Return the (X, Y) coordinate for the center point of the cell that contains the specified text.  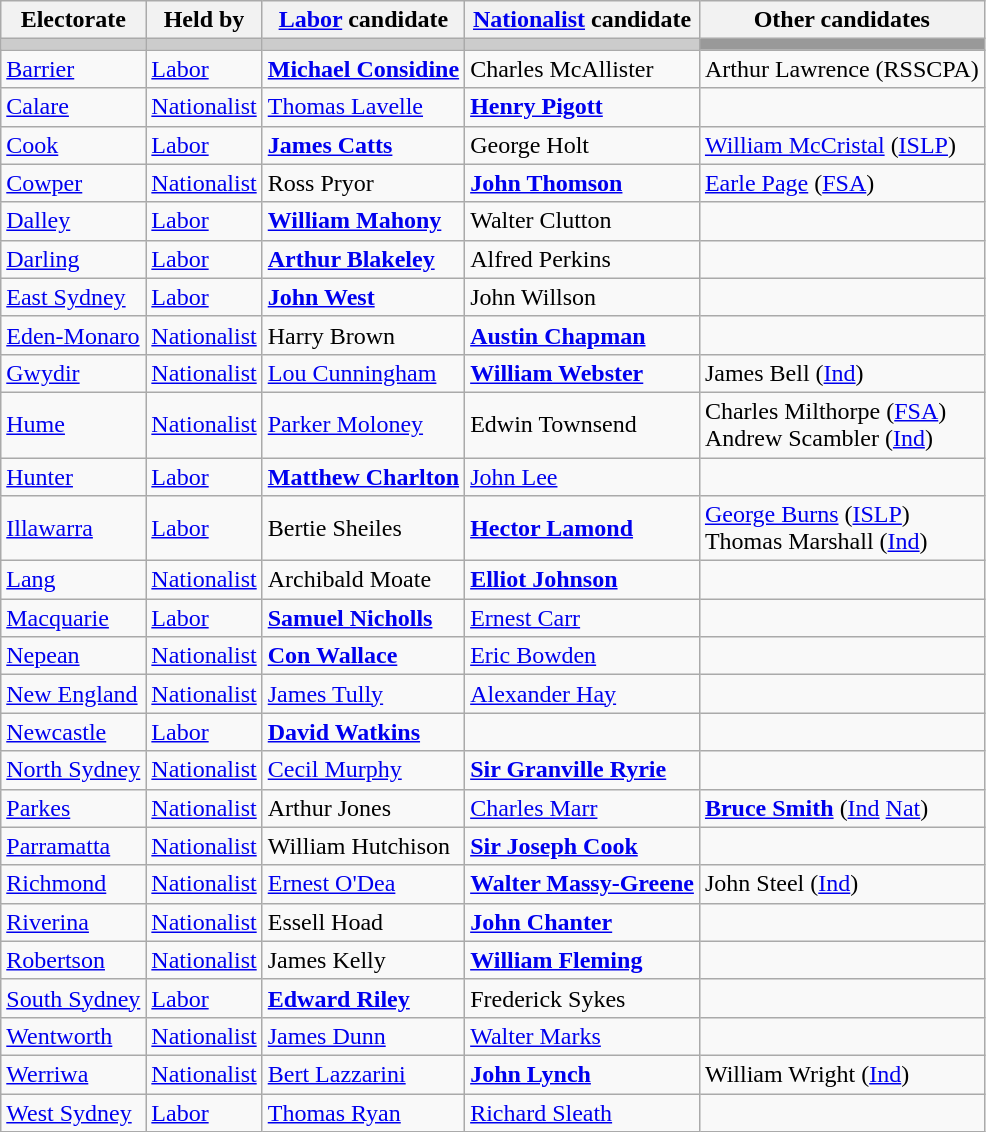
Arthur Blakeley (363, 259)
Hector Lamond (582, 528)
Richmond (74, 884)
James Tully (363, 694)
Lang (74, 580)
Riverina (74, 922)
Dalley (74, 221)
Arthur Lawrence (RSSCPA) (842, 69)
Parramatta (74, 846)
Sir Granville Ryrie (582, 770)
Con Wallace (363, 656)
Other candidates (842, 20)
John Lee (582, 477)
West Sydney (74, 1113)
Charles Marr (582, 808)
George Holt (582, 145)
Walter Clutton (582, 221)
Eric Bowden (582, 656)
James Kelly (363, 960)
James Bell (Ind) (842, 373)
Sir Joseph Cook (582, 846)
Nationalist candidate (582, 20)
William Webster (582, 373)
Robertson (74, 960)
James Dunn (363, 1036)
Elliot Johnson (582, 580)
Bert Lazzarini (363, 1074)
Matthew Charlton (363, 477)
Austin Chapman (582, 335)
Henry Pigott (582, 107)
Hume (74, 424)
John Thomson (582, 183)
Walter Massy-Greene (582, 884)
William McCristal (ISLP) (842, 145)
John Willson (582, 297)
Samuel Nicholls (363, 618)
Earle Page (FSA) (842, 183)
Parkes (74, 808)
Ross Pryor (363, 183)
James Catts (363, 145)
Alexander Hay (582, 694)
William Hutchison (363, 846)
South Sydney (74, 998)
East Sydney (74, 297)
Edward Riley (363, 998)
Arthur Jones (363, 808)
Ernest O'Dea (363, 884)
Darling (74, 259)
Harry Brown (363, 335)
Cowper (74, 183)
Edwin Townsend (582, 424)
Nepean (74, 656)
North Sydney (74, 770)
Illawarra (74, 528)
Cook (74, 145)
Electorate (74, 20)
David Watkins (363, 732)
Frederick Sykes (582, 998)
John Steel (Ind) (842, 884)
George Burns (ISLP)Thomas Marshall (Ind) (842, 528)
Michael Considine (363, 69)
Walter Marks (582, 1036)
John Chanter (582, 922)
Charles McAllister (582, 69)
William Wright (Ind) (842, 1074)
Essell Hoad (363, 922)
Thomas Lavelle (363, 107)
Cecil Murphy (363, 770)
Hunter (74, 477)
Newcastle (74, 732)
Bruce Smith (Ind Nat) (842, 808)
Werriwa (74, 1074)
Macquarie (74, 618)
New England (74, 694)
Archibald Moate (363, 580)
Parker Moloney (363, 424)
Held by (204, 20)
John Lynch (582, 1074)
William Mahony (363, 221)
Labor candidate (363, 20)
William Fleming (582, 960)
Gwydir (74, 373)
Barrier (74, 69)
Lou Cunningham (363, 373)
Richard Sleath (582, 1113)
Wentworth (74, 1036)
Ernest Carr (582, 618)
Alfred Perkins (582, 259)
Eden-Monaro (74, 335)
Bertie Sheiles (363, 528)
Thomas Ryan (363, 1113)
John West (363, 297)
Charles Milthorpe (FSA)Andrew Scambler (Ind) (842, 424)
Calare (74, 107)
